Capture the cell that displays the provided text and extract its [x, y] central coordinate. 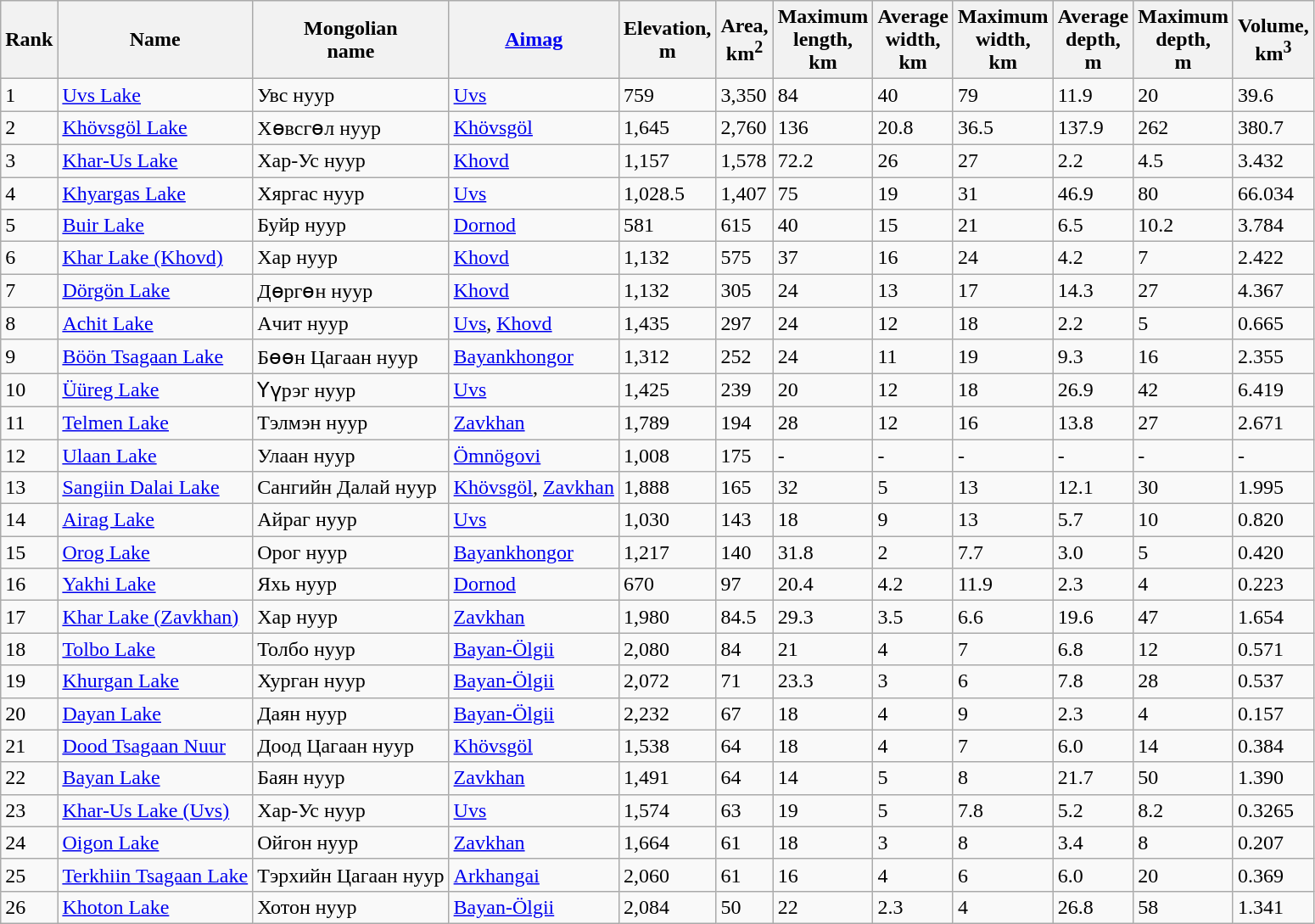
Böön Tsagaan Lake [155, 356]
37 [823, 258]
Khurgan Lake [155, 681]
1,789 [667, 423]
2,232 [667, 714]
0.384 [1273, 746]
2.355 [1273, 356]
262 [1183, 128]
1,645 [667, 128]
Баян нуур [351, 778]
8.2 [1183, 810]
Бөөн Цагаан нуур [351, 356]
2.422 [1273, 258]
1,578 [745, 160]
Maximumdepth,m [1183, 40]
175 [745, 456]
3.784 [1273, 226]
1.341 [1273, 907]
0.157 [1273, 714]
1,435 [667, 323]
Khoton Lake [155, 907]
80 [1183, 193]
0.820 [1273, 520]
2,060 [667, 875]
Айраг нуур [351, 520]
252 [745, 356]
0.207 [1273, 843]
4.367 [1273, 291]
39.6 [1273, 95]
Elevation,m [667, 40]
6.5 [1093, 226]
Ömnögovi [534, 456]
23 [29, 810]
Хөвсгөл нуур [351, 128]
1,028.5 [667, 193]
Хурган нуур [351, 681]
Üüreg Lake [155, 390]
Ачит нуур [351, 323]
23.3 [823, 681]
Тэрхийн Цагаан нуур [351, 875]
Tolbo Lake [155, 649]
239 [745, 390]
0.369 [1273, 875]
140 [745, 552]
575 [745, 258]
Achit Lake [155, 323]
Mongolianname [351, 40]
Сангийн Далай нуур [351, 488]
7.7 [1003, 552]
19.6 [1093, 617]
20.4 [823, 585]
Khar-Us Lake (Uvs) [155, 810]
13.8 [1093, 423]
6.6 [1003, 617]
Averagedepth,m [1093, 40]
0.571 [1273, 649]
Bayan Lake [155, 778]
Uvs Lake [155, 95]
3.0 [1093, 552]
Oigon Lake [155, 843]
Толбо нуур [351, 649]
136 [823, 128]
Хотон нуур [351, 907]
1,030 [667, 520]
Доод Цагаан нуур [351, 746]
20.8 [913, 128]
1,888 [667, 488]
97 [745, 585]
Name [155, 40]
1 [29, 95]
79 [1003, 95]
Яхь нуур [351, 585]
71 [745, 681]
Maximumwidth,km [1003, 40]
165 [745, 488]
305 [745, 291]
380.7 [1273, 128]
Хяргас нуур [351, 193]
47 [1183, 617]
2,084 [667, 907]
63 [745, 810]
Увс нуур [351, 95]
Arkhangai [534, 875]
Uvs, Khovd [534, 323]
1,407 [745, 193]
Telmen Lake [155, 423]
Ойгон нуур [351, 843]
1,157 [667, 160]
2,072 [667, 681]
75 [823, 193]
Dood Tsagaan Nuur [155, 746]
26.9 [1093, 390]
Airag Lake [155, 520]
Khar Lake (Khovd) [155, 258]
Orog Lake [155, 552]
Khyargas Lake [155, 193]
2,080 [667, 649]
Khövsgöl, Zavkhan [534, 488]
759 [667, 95]
Тэлмэн нуур [351, 423]
12.1 [1093, 488]
615 [745, 226]
Ulaan Lake [155, 456]
1,425 [667, 390]
10.2 [1183, 226]
Dayan Lake [155, 714]
9.3 [1093, 356]
1,491 [667, 778]
5.7 [1093, 520]
2.671 [1273, 423]
29.3 [823, 617]
Rank [29, 40]
3.5 [913, 617]
Terkhiin Tsagaan Lake [155, 875]
1,980 [667, 617]
31.8 [823, 552]
0.665 [1273, 323]
58 [1183, 907]
3.4 [1093, 843]
6.8 [1093, 649]
72.2 [823, 160]
670 [667, 585]
1,538 [667, 746]
0.3265 [1273, 810]
Dörgön Lake [155, 291]
84.5 [745, 617]
3,350 [745, 95]
Volume,km3 [1273, 40]
42 [1183, 390]
67 [745, 714]
Aimag [534, 40]
0.223 [1273, 585]
194 [745, 423]
Area,km2 [745, 40]
21.7 [1093, 778]
0.537 [1273, 681]
1.995 [1273, 488]
30 [1183, 488]
137.9 [1093, 128]
Maximumlength,km [823, 40]
Khar-Us Lake [155, 160]
1,664 [667, 843]
Буйр нуур [351, 226]
297 [745, 323]
1,312 [667, 356]
3.432 [1273, 160]
1.390 [1273, 778]
5.2 [1093, 810]
66.034 [1273, 193]
1.654 [1273, 617]
Khövsgöl Lake [155, 128]
Khar Lake (Zavkhan) [155, 617]
Дөргөн нуур [351, 291]
Yakhi Lake [155, 585]
Buir Lake [155, 226]
581 [667, 226]
6.419 [1273, 390]
14.3 [1093, 291]
143 [745, 520]
Даян нуур [351, 714]
31 [1003, 193]
32 [823, 488]
36.5 [1003, 128]
Улаан нуур [351, 456]
Averagewidth,km [913, 40]
25 [29, 875]
1,217 [667, 552]
26.8 [1093, 907]
46.9 [1093, 193]
0.420 [1273, 552]
Sangiin Dalai Lake [155, 488]
2,760 [745, 128]
4.5 [1183, 160]
1,574 [667, 810]
1,008 [667, 456]
Орог нуур [351, 552]
Үүрэг нуур [351, 390]
